Return the [X, Y] coordinate for the center point of the cell that contains the specified text.  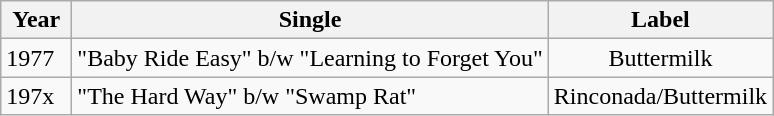
"The Hard Way" b/w "Swamp Rat" [310, 96]
Buttermilk [660, 58]
Single [310, 20]
Label [660, 20]
"Baby Ride Easy" b/w "Learning to Forget You" [310, 58]
1977 [36, 58]
197x [36, 96]
Year [36, 20]
Rinconada/Buttermilk [660, 96]
